For the text-containing cell, return its midpoint in (X, Y) coordinate format. 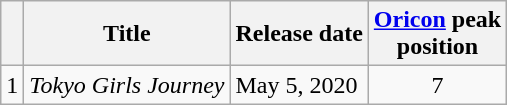
May 5, 2020 (299, 85)
Oricon peakposition (437, 34)
1 (12, 85)
Title (127, 34)
Release date (299, 34)
Tokyo Girls Journey (127, 85)
7 (437, 85)
